Output the [x, y] coordinate of the center of the cell containing the given text.  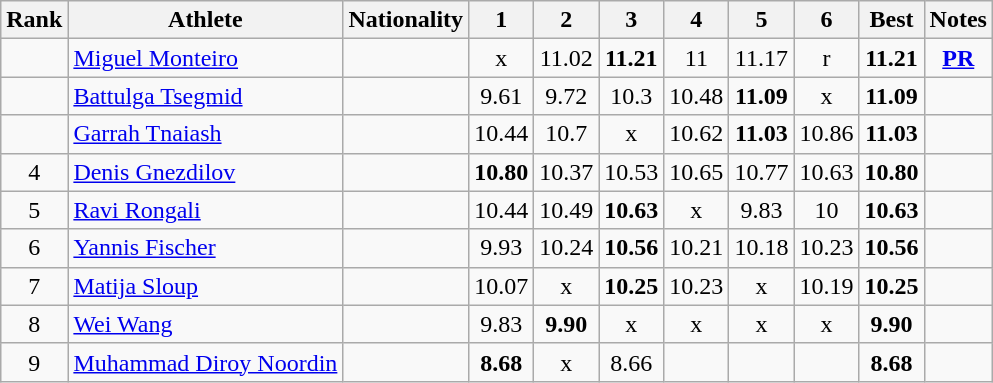
10.3 [632, 96]
11.17 [762, 58]
Rank [34, 20]
11 [696, 58]
r [826, 58]
PR [958, 58]
2 [566, 20]
10.18 [762, 248]
1 [502, 20]
8.66 [632, 362]
10 [826, 210]
Wei Wang [206, 324]
10.48 [696, 96]
9.93 [502, 248]
9 [34, 362]
10.24 [566, 248]
Matija Sloup [206, 286]
10.19 [826, 286]
9.72 [566, 96]
7 [34, 286]
10.49 [566, 210]
Muhammad Diroy Noordin [206, 362]
10.7 [566, 134]
Battulga Tsegmid [206, 96]
Best [892, 20]
Notes [958, 20]
10.86 [826, 134]
10.62 [696, 134]
10.37 [566, 172]
11.02 [566, 58]
Athlete [206, 20]
8 [34, 324]
Ravi Rongali [206, 210]
Denis Gnezdilov [206, 172]
Yannis Fischer [206, 248]
Garrah Tnaiash [206, 134]
3 [632, 20]
10.65 [696, 172]
10.21 [696, 248]
Miguel Monteiro [206, 58]
Nationality [406, 20]
10.77 [762, 172]
10.07 [502, 286]
10.53 [632, 172]
9.61 [502, 96]
